Identify which cell holds the provided text, then report its [x, y] central coordinate. 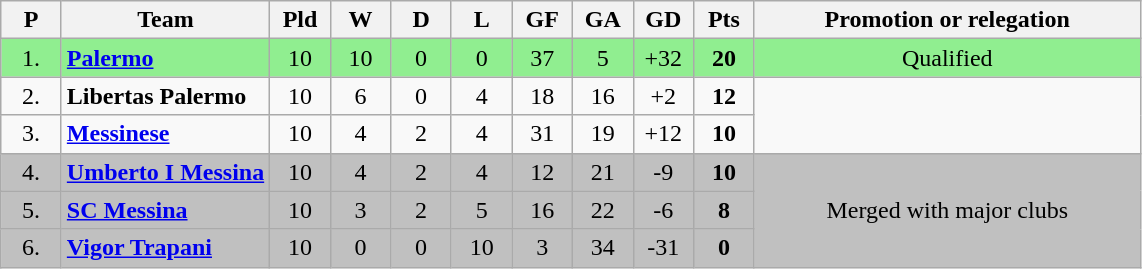
Team [165, 20]
+32 [664, 58]
-6 [664, 210]
Qualified [947, 58]
19 [604, 134]
22 [604, 210]
+12 [664, 134]
-31 [664, 248]
1. [32, 58]
2. [32, 96]
18 [542, 96]
Palermo [165, 58]
Pld [300, 20]
GD [664, 20]
21 [604, 172]
GA [604, 20]
Pts [724, 20]
4. [32, 172]
Umberto I Messina [165, 172]
D [422, 20]
+2 [664, 96]
Promotion or relegation [947, 20]
Merged with major clubs [947, 210]
-9 [664, 172]
Vigor Trapani [165, 248]
5. [32, 210]
20 [724, 58]
6. [32, 248]
L [482, 20]
6 [360, 96]
3. [32, 134]
SC Messina [165, 210]
W [360, 20]
GF [542, 20]
Messinese [165, 134]
8 [724, 210]
31 [542, 134]
37 [542, 58]
34 [604, 248]
Libertas Palermo [165, 96]
P [32, 20]
